Output the [x, y] coordinate of the center of the cell containing the given text.  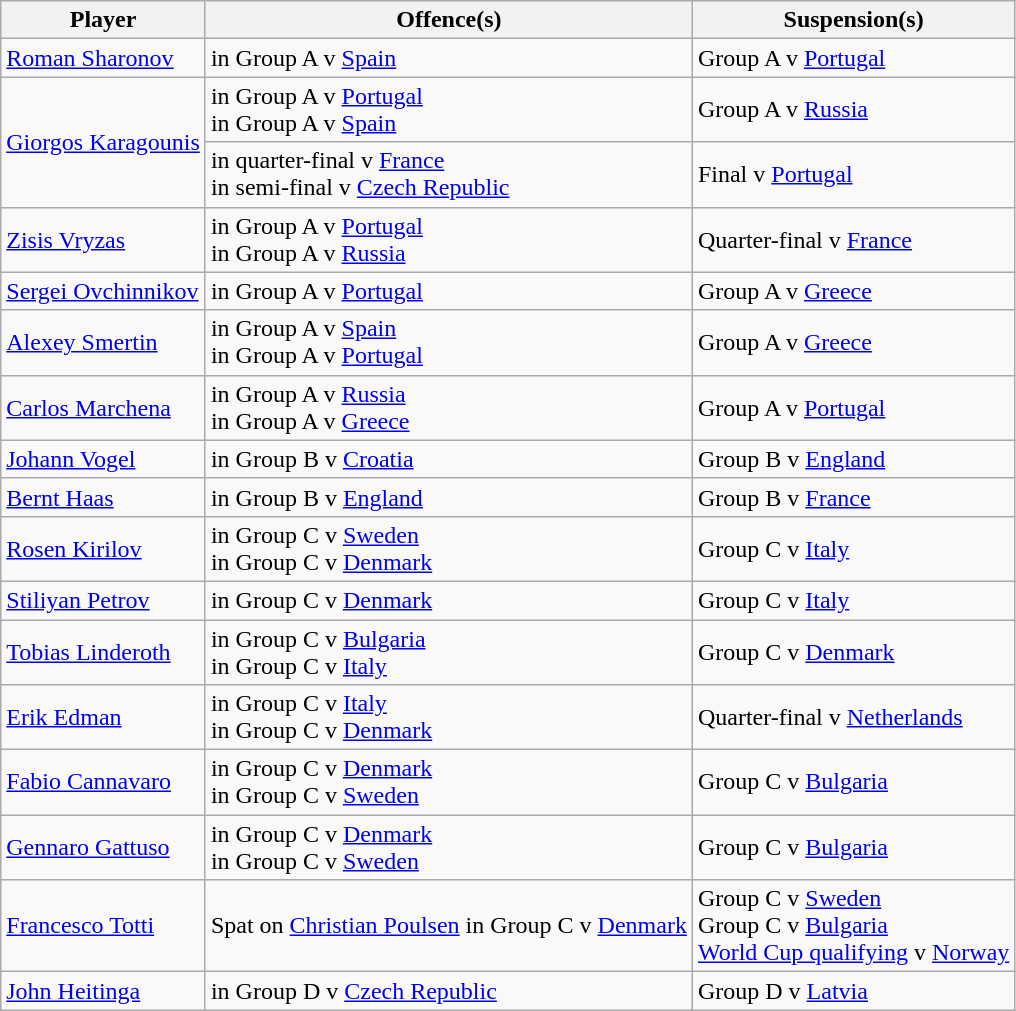
Quarter-final v France [853, 240]
Francesco Totti [104, 926]
Group C v SwedenGroup C v BulgariaWorld Cup qualifying v Norway [853, 926]
Group A v Russia [853, 110]
Group C v Denmark [853, 652]
Johann Vogel [104, 459]
Stiliyan Petrov [104, 600]
in quarter-final v France in semi-final v Czech Republic [448, 174]
Spat on Christian Poulsen in Group C v Denmark [448, 926]
in Group A v Portugal in Group A v Spain [448, 110]
Sergei Ovchinnikov [104, 291]
in Group C v Italy in Group C v Denmark [448, 718]
Carlos Marchena [104, 408]
in Group C v Denmark [448, 600]
in Group A v Portugal [448, 291]
Rosen Kirilov [104, 548]
Alexey Smertin [104, 342]
in Group D v Czech Republic [448, 991]
in Group A v Portugal in Group A v Russia [448, 240]
Final v Portugal [853, 174]
Bernt Haas [104, 497]
in Group B v England [448, 497]
in Group B v Croatia [448, 459]
in Group C v Sweden in Group C v Denmark [448, 548]
Quarter-final v Netherlands [853, 718]
John Heitinga [104, 991]
Group B v England [853, 459]
Offence(s) [448, 20]
Group D v Latvia [853, 991]
Suspension(s) [853, 20]
Group B v France [853, 497]
in Group A v Russia in Group A v Greece [448, 408]
Player [104, 20]
in Group C v Bulgaria in Group C v Italy [448, 652]
Erik Edman [104, 718]
in Group A v Spain in Group A v Portugal [448, 342]
Giorgos Karagounis [104, 142]
Zisis Vryzas [104, 240]
Gennaro Gattuso [104, 848]
Fabio Cannavaro [104, 782]
Roman Sharonov [104, 58]
Tobias Linderoth [104, 652]
in Group A v Spain [448, 58]
